Provide the [x, y] coordinate of the cell's center where the given text is located.  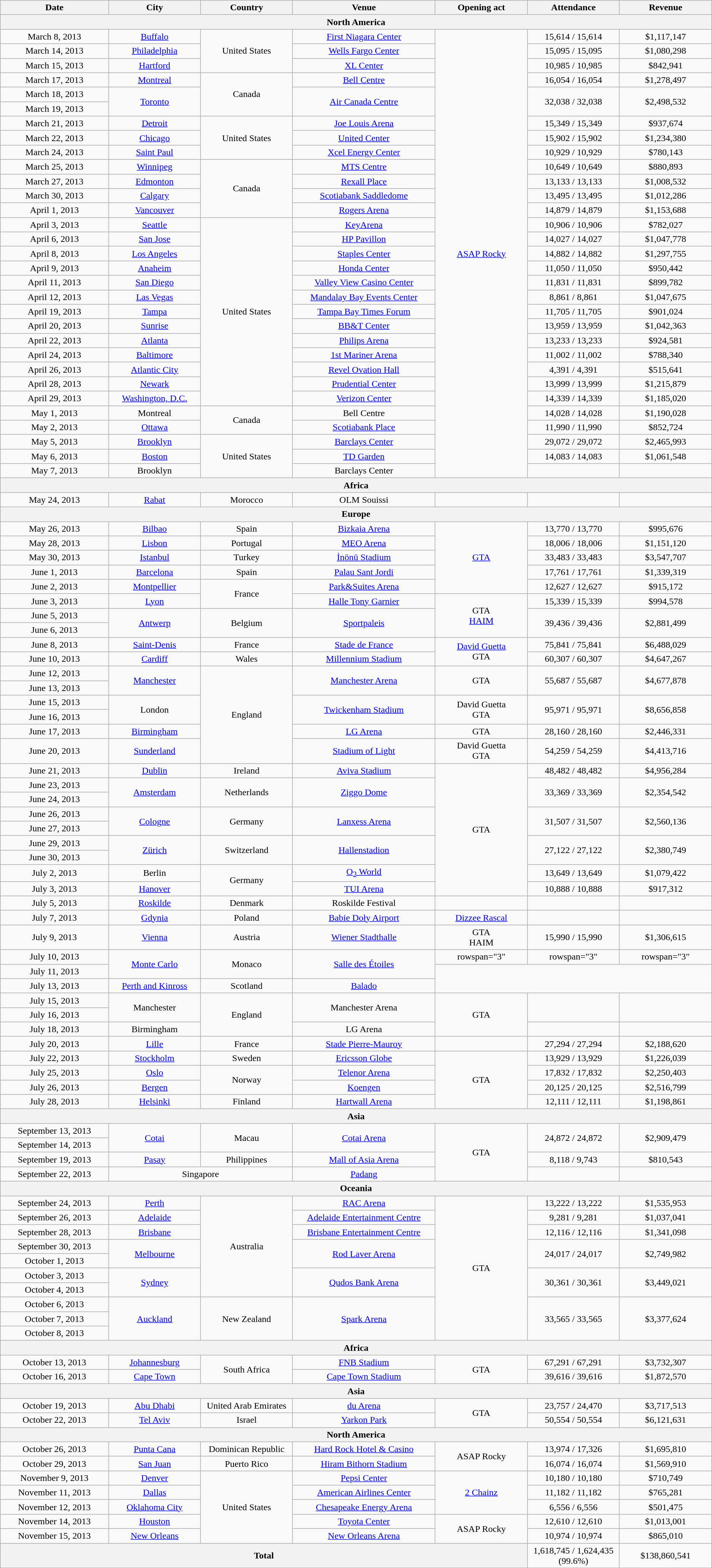
March 18, 2013 [54, 94]
Vancouver [154, 210]
10,929 / 10,929 [574, 152]
TUI Arena [364, 889]
June 8, 2013 [54, 645]
Antwerp [154, 623]
$1,042,363 [666, 326]
Johannesburg [154, 1362]
$3,547,707 [666, 558]
9,281 / 9,281 [574, 1217]
13,974 / 17,326 [574, 1449]
July 5, 2013 [54, 903]
June 15, 2013 [54, 702]
$138,860,541 [666, 1555]
October 19, 2013 [54, 1406]
$2,380,749 [666, 850]
Bizkaia Arena [364, 529]
September 28, 2013 [54, 1232]
Aviva Stadium [364, 770]
Dominican Republic [246, 1449]
2 Chainz [481, 1492]
17,761 / 17,761 [574, 572]
United Center [364, 138]
$1,297,755 [666, 254]
$765,281 [666, 1492]
$994,578 [666, 601]
November 12, 2013 [54, 1507]
Dublin [154, 770]
$1,061,548 [666, 456]
$6,121,631 [666, 1420]
Country [246, 8]
Balado [364, 986]
13,133 / 13,133 [574, 181]
Oklahoma City [154, 1507]
55,687 / 55,687 [574, 681]
Singapore [200, 1174]
14,083 / 14,083 [574, 456]
23,757 / 24,470 [574, 1406]
$1,872,570 [666, 1377]
Turkey [246, 558]
October 1, 2013 [54, 1261]
June 20, 2013 [54, 751]
Wales [246, 659]
May 28, 2013 [54, 543]
33,483 / 33,483 [574, 558]
Los Angeles [154, 254]
Helsinki [154, 1102]
10,974 / 10,974 [574, 1536]
April 19, 2013 [54, 311]
October 16, 2013 [54, 1377]
July 11, 2013 [54, 971]
Oceania [356, 1188]
American Airlines Center [364, 1492]
Qudos Bank Arena [364, 1282]
1st Mariner Arena [364, 355]
Austria [246, 937]
June 30, 2013 [54, 857]
28,160 / 28,160 [574, 731]
Lyon [154, 601]
Stade de France [364, 645]
11,182 / 11,182 [574, 1492]
Brisbane [154, 1232]
$917,312 [666, 889]
May 1, 2013 [54, 413]
$915,172 [666, 586]
39,436 / 39,436 [574, 623]
Sydney [154, 1282]
Rod Laver Arena [364, 1253]
Cape Town Stadium [364, 1377]
Philadelphia [154, 51]
July 25, 2013 [54, 1073]
Abu Dhabi [154, 1406]
$1,198,861 [666, 1102]
$1,008,532 [666, 181]
September 19, 2013 [54, 1160]
$2,909,479 [666, 1138]
Norway [246, 1080]
Seattle [154, 225]
$1,151,120 [666, 543]
13,495 / 13,495 [574, 196]
Vienna [154, 937]
RAC Arena [364, 1203]
$1,278,497 [666, 80]
July 28, 2013 [54, 1102]
$4,647,267 [666, 659]
$1,569,910 [666, 1463]
$1,695,810 [666, 1449]
Morocco [246, 500]
Scotland [246, 986]
October 4, 2013 [54, 1290]
30,361 / 30,361 [574, 1282]
San Juan [154, 1463]
Philips Arena [364, 340]
April 9, 2013 [54, 268]
12,111 / 12,111 [574, 1102]
Monte Carlo [154, 964]
1,618,745 / 1,624,435 (99.6%) [574, 1555]
95,971 / 95,971 [574, 710]
27,294 / 27,294 [574, 1044]
$1,215,879 [666, 384]
Perth [154, 1203]
$2,881,499 [666, 623]
Toyota Center [364, 1521]
March 14, 2013 [54, 51]
March 19, 2013 [54, 109]
Barcelona [154, 572]
Total [264, 1555]
November 11, 2013 [54, 1492]
24,872 / 24,872 [574, 1138]
Lisbon [154, 543]
Park&Suites Arena [364, 586]
4,391 / 4,391 [574, 369]
FNB Stadium [364, 1362]
15,095 / 15,095 [574, 51]
Brisbane Entertainment Centre [364, 1232]
Cardiff [154, 659]
Amsterdam [154, 792]
March 17, 2013 [54, 80]
12,116 / 12,116 [574, 1232]
Chicago [154, 138]
April 28, 2013 [54, 384]
11,705 / 11,705 [574, 311]
Europe [356, 514]
April 8, 2013 [54, 254]
April 3, 2013 [54, 225]
Gdynia [154, 918]
Dallas [154, 1492]
Roskilde Festival [364, 903]
June 1, 2013 [54, 572]
$880,893 [666, 167]
14,027 / 14,027 [574, 239]
Rexall Place [364, 181]
13,999 / 13,999 [574, 384]
Houston [154, 1521]
March 8, 2013 [54, 37]
Cotai [154, 1138]
OLM Souissi [364, 500]
September 22, 2013 [54, 1174]
$3,377,624 [666, 1319]
June 16, 2013 [54, 717]
June 2, 2013 [54, 586]
Denver [154, 1478]
Hartwall Arena [364, 1102]
10,985 / 10,985 [574, 65]
$2,749,982 [666, 1253]
October 3, 2013 [54, 1275]
13,222 / 13,222 [574, 1203]
Tampa Bay Times Forum [364, 311]
31,507 / 31,507 [574, 821]
$2,498,532 [666, 102]
Prudential Center [364, 384]
November 14, 2013 [54, 1521]
Ottawa [154, 427]
Belgium [246, 623]
13,233 / 13,233 [574, 340]
Hiram Bithorn Stadium [364, 1463]
Perth and Kinross [154, 986]
Padang [364, 1174]
50,554 / 50,554 [574, 1420]
Joe Louis Arena [364, 123]
$780,143 [666, 152]
June 5, 2013 [54, 615]
$810,543 [666, 1160]
Bergen [154, 1087]
Hallenstadion [364, 850]
September 30, 2013 [54, 1246]
Rabat [154, 500]
Sunderland [154, 751]
Honda Center [364, 268]
October 26, 2013 [54, 1449]
11,050 / 11,050 [574, 268]
Revel Ovation Hall [364, 369]
İnönü Stadium [364, 558]
$899,782 [666, 283]
Staples Center [364, 254]
24,017 / 24,017 [574, 1253]
April 1, 2013 [54, 210]
April 24, 2013 [54, 355]
Wiener Stadthalle [364, 937]
Roskilde [154, 903]
Stadium of Light [364, 751]
33,369 / 33,369 [574, 792]
18,006 / 18,006 [574, 543]
12,627 / 12,627 [574, 586]
Cape Town [154, 1377]
Bilbao [154, 529]
May 7, 2013 [54, 471]
Portugal [246, 543]
June 13, 2013 [54, 688]
March 25, 2013 [54, 167]
12,610 / 12,610 [574, 1521]
$1,153,688 [666, 210]
Lille [154, 1044]
Air Canada Centre [364, 102]
32,038 / 32,038 [574, 102]
$924,581 [666, 340]
15,614 / 15,614 [574, 37]
July 10, 2013 [54, 957]
6,556 / 6,556 [574, 1507]
$2,250,403 [666, 1073]
13,770 / 13,770 [574, 529]
New Zealand [246, 1319]
$950,442 [666, 268]
Atlantic City [154, 369]
Boston [154, 456]
April 11, 2013 [54, 283]
Netherlands [246, 792]
Dizzee Rascal [481, 918]
$3,717,513 [666, 1406]
$4,677,878 [666, 681]
15,990 / 15,990 [574, 937]
$995,676 [666, 529]
April 6, 2013 [54, 239]
$1,047,675 [666, 297]
Toronto [154, 102]
11,831 / 11,831 [574, 283]
April 20, 2013 [54, 326]
HP Pavillon [364, 239]
Adelaide Entertainment Centre [364, 1217]
November 9, 2013 [54, 1478]
$1,012,286 [666, 196]
Halle Tony Garnier [364, 601]
City [154, 8]
July 18, 2013 [54, 1029]
May 30, 2013 [54, 558]
Rogers Arena [364, 210]
October 13, 2013 [54, 1362]
Opening act [481, 8]
Saint Paul [154, 152]
Anaheim [154, 268]
33,565 / 33,565 [574, 1319]
Washington, D.C. [154, 398]
$788,340 [666, 355]
San Diego [154, 283]
Wells Fargo Center [364, 51]
Chesapeake Energy Arena [364, 1507]
10,888 / 10,888 [574, 889]
Punta Cana [154, 1449]
July 15, 2013 [54, 1000]
Istanbul [154, 558]
Telenor Arena [364, 1073]
17,832 / 17,832 [574, 1073]
$1,013,001 [666, 1521]
June 6, 2013 [54, 630]
Sweden [246, 1058]
July 7, 2013 [54, 918]
$1,047,778 [666, 239]
July 16, 2013 [54, 1015]
June 26, 2013 [54, 814]
Pepsi Center [364, 1478]
$1,037,041 [666, 1217]
8,861 / 8,861 [574, 297]
Cologne [154, 821]
10,906 / 10,906 [574, 225]
Monaco [246, 964]
$6,488,029 [666, 645]
Berlin [154, 873]
Edmonton [154, 181]
Stade Pierre-Mauroy [364, 1044]
15,339 / 15,339 [574, 601]
Saint-Denis [154, 645]
Twickenham Stadium [364, 710]
May 6, 2013 [54, 456]
Koengen [364, 1087]
September 13, 2013 [54, 1131]
Valley View Casino Center [364, 283]
Oslo [154, 1073]
$2,188,620 [666, 1044]
14,879 / 14,879 [574, 210]
Poland [246, 918]
San Jose [154, 239]
Tampa [154, 311]
July 22, 2013 [54, 1058]
Finland [246, 1102]
October 8, 2013 [54, 1333]
$1,341,098 [666, 1232]
Atlanta [154, 340]
XL Center [364, 65]
15,349 / 15,349 [574, 123]
March 27, 2013 [54, 181]
Hard Rock Hotel & Casino [364, 1449]
20,125 / 20,125 [574, 1087]
Newark [154, 384]
$2,446,331 [666, 731]
$710,749 [666, 1478]
October 6, 2013 [54, 1304]
$1,306,615 [666, 937]
11,990 / 11,990 [574, 427]
Denmark [246, 903]
London [154, 710]
Stockholm [154, 1058]
Mandalay Bay Events Center [364, 297]
10,180 / 10,180 [574, 1478]
Winnipeg [154, 167]
16,074 / 16,074 [574, 1463]
27,122 / 27,122 [574, 850]
$2,465,993 [666, 442]
$2,354,542 [666, 792]
Las Vegas [154, 297]
16,054 / 16,054 [574, 80]
South Africa [246, 1369]
Scotiabank Saddledome [364, 196]
May 24, 2013 [54, 500]
Baltimore [154, 355]
October 29, 2013 [54, 1463]
September 14, 2013 [54, 1145]
May 5, 2013 [54, 442]
July 3, 2013 [54, 889]
Israel [246, 1420]
Spark Arena [364, 1319]
29,072 / 29,072 [574, 442]
14,882 / 14,882 [574, 254]
Sportpaleis [364, 623]
Revenue [666, 8]
July 26, 2013 [54, 1087]
$1,117,147 [666, 37]
July 9, 2013 [54, 937]
$2,516,799 [666, 1087]
$515,641 [666, 369]
KeyArena [364, 225]
Scotiabank Place [364, 427]
July 2, 2013 [54, 873]
September 24, 2013 [54, 1203]
October 7, 2013 [54, 1319]
June 12, 2013 [54, 674]
$1,226,039 [666, 1058]
May 2, 2013 [54, 427]
MTS Centre [364, 167]
June 23, 2013 [54, 785]
May 26, 2013 [54, 529]
Ericsson Globe [364, 1058]
June 29, 2013 [54, 843]
March 30, 2013 [54, 196]
$865,010 [666, 1536]
Lanxess Arena [364, 821]
October 22, 2013 [54, 1420]
$1,339,319 [666, 572]
July 20, 2013 [54, 1044]
$3,449,021 [666, 1282]
60,307 / 60,307 [574, 659]
March 22, 2013 [54, 138]
September 26, 2013 [54, 1217]
48,482 / 48,482 [574, 770]
$842,941 [666, 65]
November 15, 2013 [54, 1536]
$852,724 [666, 427]
July 13, 2013 [54, 986]
April 26, 2013 [54, 369]
Calgary [154, 196]
Millennium Stadium [364, 659]
13,929 / 13,929 [574, 1058]
39,616 / 39,616 [574, 1377]
Xcel Energy Center [364, 152]
8,118 / 9,743 [574, 1160]
$501,475 [666, 1507]
Attendance [574, 8]
$4,956,284 [666, 770]
First Niagara Center [364, 37]
Ziggo Dome [364, 792]
June 3, 2013 [54, 601]
$2,560,136 [666, 821]
Cotai Arena [364, 1138]
15,902 / 15,902 [574, 138]
Mall of Asia Arena [364, 1160]
13,959 / 13,959 [574, 326]
O2 World [364, 873]
June 17, 2013 [54, 731]
13,649 / 13,649 [574, 873]
Switzerland [246, 850]
TD Garden [364, 456]
Pasay [154, 1160]
Philippines [246, 1160]
11,002 / 11,002 [574, 355]
Yarkon Park [364, 1420]
June 24, 2013 [54, 799]
$1,185,020 [666, 398]
du Arena [364, 1406]
Salle des Étoiles [364, 964]
Auckland [154, 1319]
March 15, 2013 [54, 65]
10,649 / 10,649 [574, 167]
MEO Arena [364, 543]
Puerto Rico [246, 1463]
75,841 / 75,841 [574, 645]
Montpellier [154, 586]
$8,656,858 [666, 710]
New Orleans [154, 1536]
14,339 / 14,339 [574, 398]
Venue [364, 8]
Verizon Center [364, 398]
$4,413,716 [666, 751]
March 24, 2013 [54, 152]
April 29, 2013 [54, 398]
Macau [246, 1138]
Detroit [154, 123]
$3,732,307 [666, 1362]
Australia [246, 1246]
June 27, 2013 [54, 828]
June 10, 2013 [54, 659]
$782,027 [666, 225]
Melbourne [154, 1253]
Hartford [154, 65]
April 12, 2013 [54, 297]
Zürich [154, 850]
Sunrise [154, 326]
April 22, 2013 [54, 340]
$1,080,298 [666, 51]
June 21, 2013 [54, 770]
14,028 / 14,028 [574, 413]
New Orleans Arena [364, 1536]
Date [54, 8]
Buffalo [154, 37]
54,259 / 54,259 [574, 751]
Tel Aviv [154, 1420]
67,291 / 67,291 [574, 1362]
Adelaide [154, 1217]
Palau Sant Jordi [364, 572]
$901,024 [666, 311]
$1,079,422 [666, 873]
$1,234,380 [666, 138]
$937,674 [666, 123]
BB&T Center [364, 326]
Hanover [154, 889]
March 21, 2013 [54, 123]
Babie Doły Airport [364, 918]
United Arab Emirates [246, 1406]
$1,190,028 [666, 413]
Ireland [246, 770]
$1,535,953 [666, 1203]
